Output the [X, Y] coordinate of the center of the cell containing the given text.  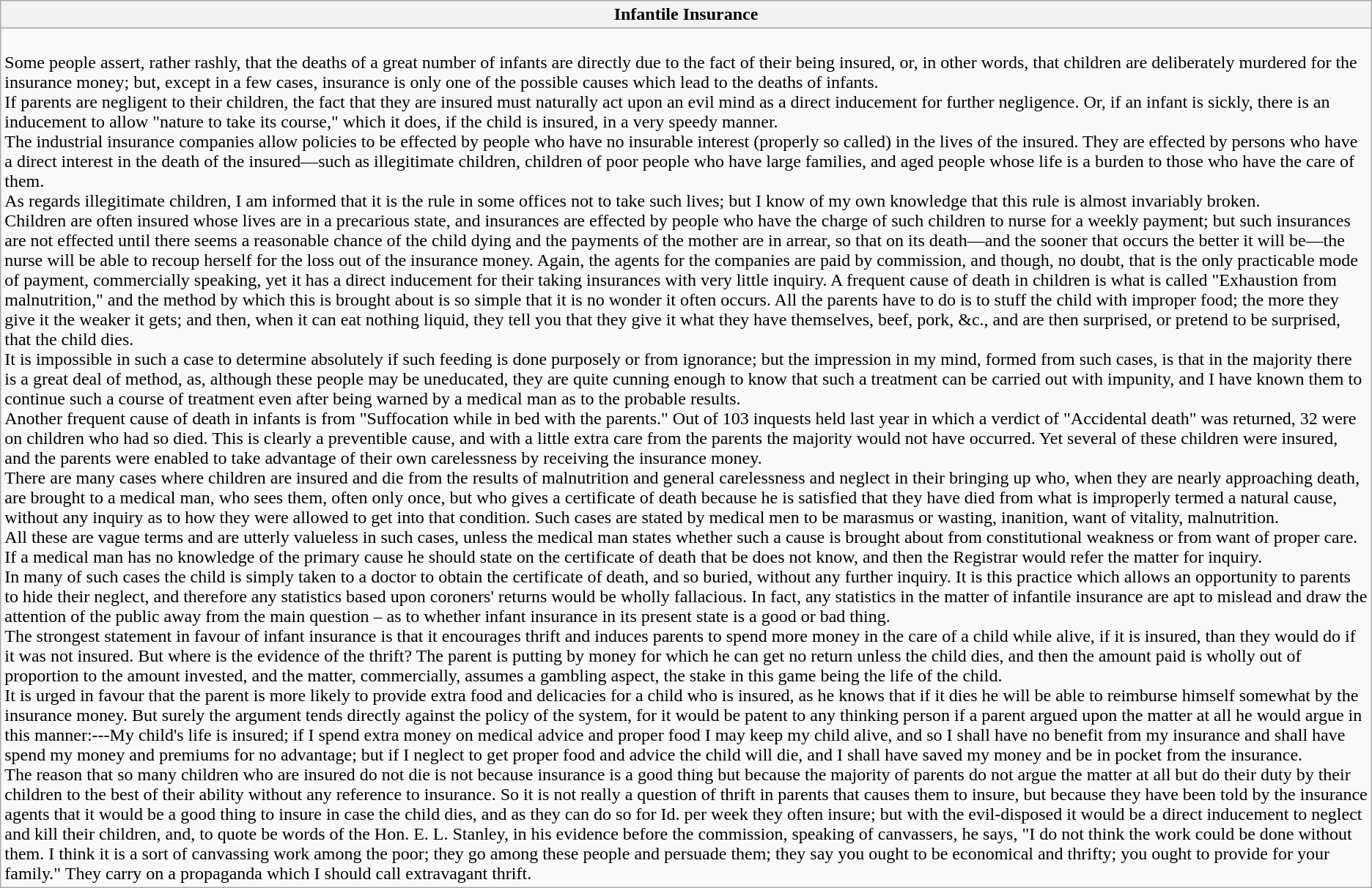
Infantile Insurance [686, 15]
